Extract the (x, y) coordinate from the center of the cell holding the provided text.  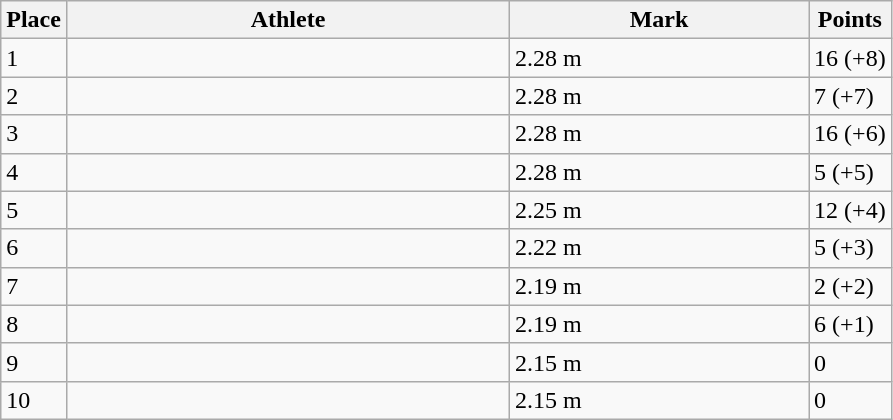
Points (850, 20)
Mark (660, 20)
16 (+8) (850, 58)
7 (+7) (850, 96)
2 (34, 96)
6 (34, 248)
4 (34, 172)
5 (+3) (850, 248)
12 (+4) (850, 210)
10 (34, 400)
16 (+6) (850, 134)
2.22 m (660, 248)
3 (34, 134)
5 (+5) (850, 172)
7 (34, 286)
2 (+2) (850, 286)
2.25 m (660, 210)
5 (34, 210)
9 (34, 362)
Athlete (288, 20)
8 (34, 324)
6 (+1) (850, 324)
1 (34, 58)
Place (34, 20)
